From the cell containing the given text, extract its center point as (x, y) coordinate. 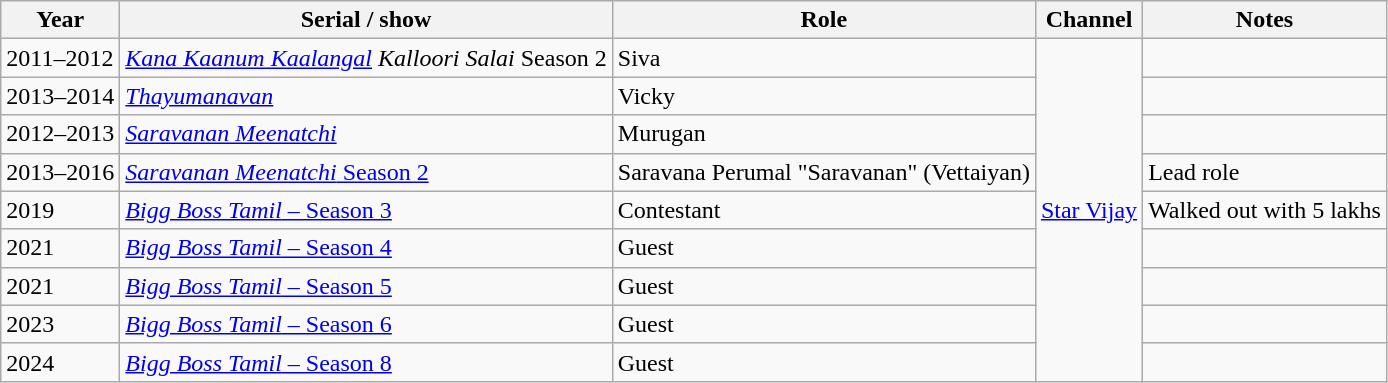
2013–2016 (60, 172)
Notes (1265, 20)
Bigg Boss Tamil – Season 6 (366, 324)
Channel (1088, 20)
Saravanan Meenatchi Season 2 (366, 172)
Bigg Boss Tamil – Season 3 (366, 210)
Kana Kaanum Kaalangal Kalloori Salai Season 2 (366, 58)
2011–2012 (60, 58)
Bigg Boss Tamil – Season 8 (366, 362)
Role (824, 20)
2024 (60, 362)
Murugan (824, 134)
Saravana Perumal "Saravanan" (Vettaiyan) (824, 172)
Serial / show (366, 20)
Star Vijay (1088, 210)
Lead role (1265, 172)
Bigg Boss Tamil – Season 5 (366, 286)
Bigg Boss Tamil – Season 4 (366, 248)
Year (60, 20)
2012–2013 (60, 134)
Siva (824, 58)
2013–2014 (60, 96)
Saravanan Meenatchi (366, 134)
Contestant (824, 210)
2019 (60, 210)
Thayumanavan (366, 96)
Walked out with 5 lakhs (1265, 210)
2023 (60, 324)
Vicky (824, 96)
